Extract the [x, y] coordinate from the center of the cell holding the provided text.  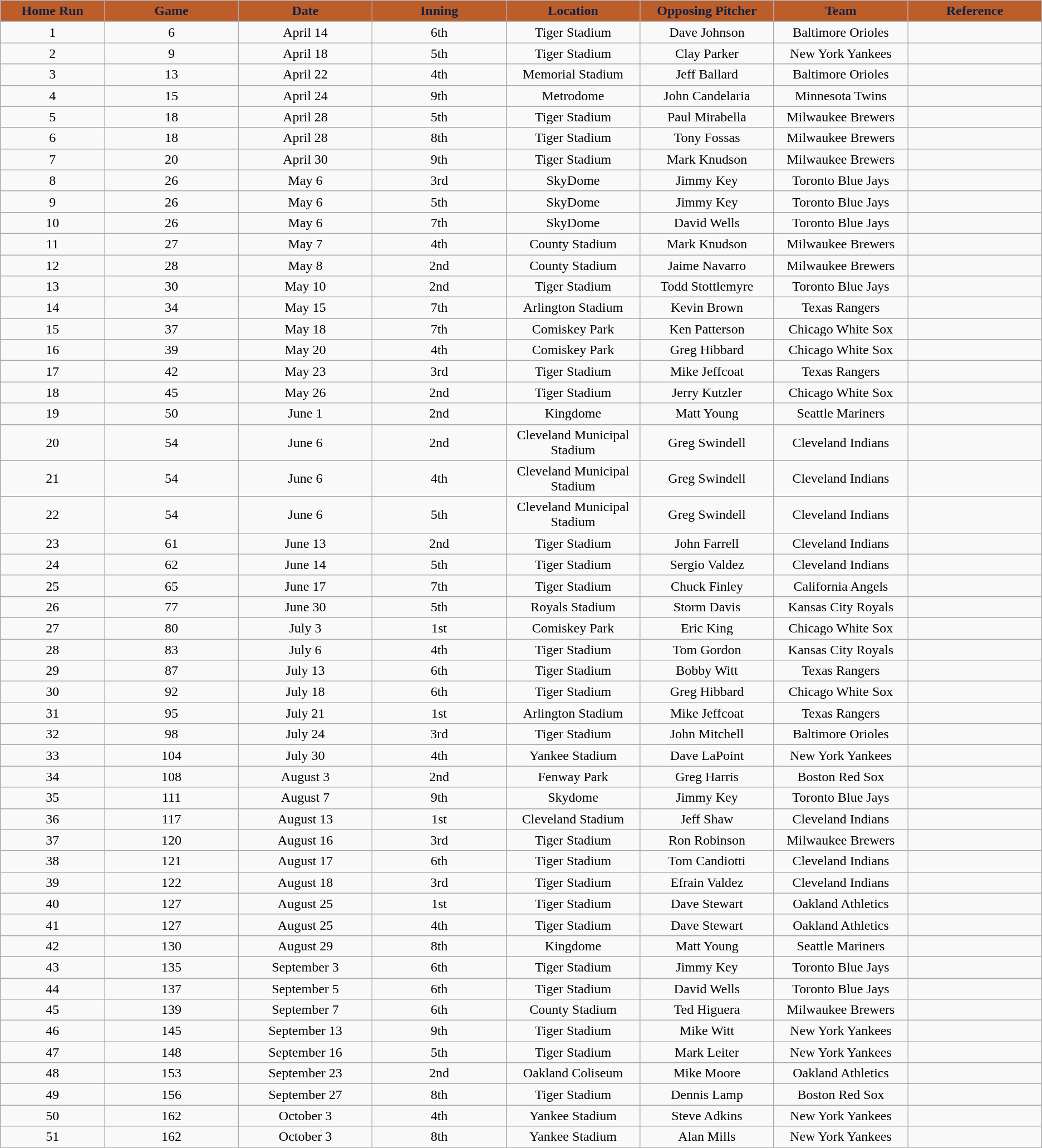
Todd Stottlemyre [707, 287]
Bobby Witt [707, 671]
Clay Parker [707, 53]
121 [171, 861]
65 [171, 586]
May 20 [305, 350]
23 [52, 543]
Jeff Shaw [707, 819]
Game [171, 11]
August 18 [305, 882]
25 [52, 586]
Paul Mirabella [707, 117]
July 3 [305, 628]
Tony Fossas [707, 138]
1 [52, 32]
Mark Leiter [707, 1052]
August 7 [305, 798]
148 [171, 1052]
Cleveland Stadium [573, 819]
May 15 [305, 308]
11 [52, 244]
John Mitchell [707, 734]
16 [52, 350]
September 5 [305, 988]
77 [171, 607]
Dennis Lamp [707, 1095]
21 [52, 479]
Alan Mills [707, 1137]
49 [52, 1095]
Ted Higuera [707, 1010]
August 13 [305, 819]
135 [171, 967]
35 [52, 798]
44 [52, 988]
June 14 [305, 565]
May 18 [305, 329]
14 [52, 308]
September 16 [305, 1052]
80 [171, 628]
29 [52, 671]
Tom Gordon [707, 650]
4 [52, 96]
August 16 [305, 840]
17 [52, 371]
139 [171, 1010]
May 23 [305, 371]
8 [52, 180]
August 3 [305, 777]
July 13 [305, 671]
August 29 [305, 946]
122 [171, 882]
June 1 [305, 414]
Jeff Ballard [707, 75]
3 [52, 75]
Jaime Navarro [707, 266]
Kevin Brown [707, 308]
104 [171, 755]
September 7 [305, 1010]
April 14 [305, 32]
May 26 [305, 393]
31 [52, 713]
Oakland Coliseum [573, 1073]
May 8 [305, 266]
Date [305, 11]
April 24 [305, 96]
April 22 [305, 75]
July 6 [305, 650]
September 27 [305, 1095]
95 [171, 713]
Dave Johnson [707, 32]
Reference [975, 11]
Sergio Valdez [707, 565]
83 [171, 650]
Jerry Kutzler [707, 393]
Efrain Valdez [707, 882]
92 [171, 692]
43 [52, 967]
July 21 [305, 713]
2 [52, 53]
117 [171, 819]
Dave LaPoint [707, 755]
5 [52, 117]
10 [52, 223]
Team [841, 11]
Skydome [573, 798]
Location [573, 11]
108 [171, 777]
38 [52, 861]
September 13 [305, 1031]
July 30 [305, 755]
120 [171, 840]
47 [52, 1052]
Opposing Pitcher [707, 11]
24 [52, 565]
33 [52, 755]
Storm Davis [707, 607]
137 [171, 988]
September 3 [305, 967]
Greg Harris [707, 777]
156 [171, 1095]
June 17 [305, 586]
Memorial Stadium [573, 75]
40 [52, 904]
California Angels [841, 586]
Mike Moore [707, 1073]
Inning [439, 11]
Mike Witt [707, 1031]
153 [171, 1073]
Royals Stadium [573, 607]
51 [52, 1137]
41 [52, 925]
87 [171, 671]
Steve Adkins [707, 1116]
36 [52, 819]
May 10 [305, 287]
Home Run [52, 11]
Chuck Finley [707, 586]
32 [52, 734]
April 18 [305, 53]
Ron Robinson [707, 840]
April 30 [305, 159]
130 [171, 946]
62 [171, 565]
Ken Patterson [707, 329]
Minnesota Twins [841, 96]
July 18 [305, 692]
Tom Candiotti [707, 861]
98 [171, 734]
145 [171, 1031]
61 [171, 543]
22 [52, 514]
12 [52, 266]
7 [52, 159]
June 13 [305, 543]
May 7 [305, 244]
Metrodome [573, 96]
111 [171, 798]
John Farrell [707, 543]
19 [52, 414]
Fenway Park [573, 777]
48 [52, 1073]
June 30 [305, 607]
46 [52, 1031]
Eric King [707, 628]
July 24 [305, 734]
September 23 [305, 1073]
John Candelaria [707, 96]
August 17 [305, 861]
